Identify which cell holds the provided text, then report its (x, y) central coordinate. 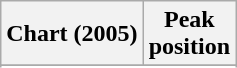
Peakposition (189, 34)
Chart (2005) (72, 34)
